For the text-containing cell, return its midpoint in [x, y] coordinate format. 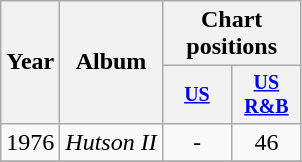
Chart positions [232, 34]
1976 [30, 142]
46 [266, 142]
US [196, 94]
Year [30, 62]
Hutson II [111, 142]
Album [111, 62]
- [196, 142]
USR&B [266, 94]
